Pinpoint the cell where the given text exists, returning its (X, Y) midpoint coordinate. 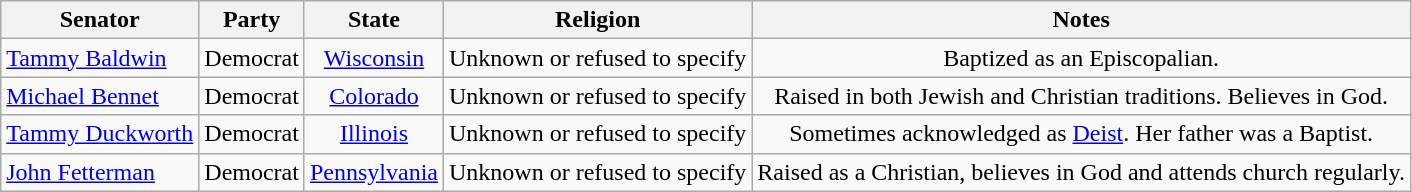
Tammy Duckworth (100, 134)
State (374, 20)
Raised as a Christian, believes in God and attends church regularly. (1082, 172)
Religion (598, 20)
Notes (1082, 20)
Colorado (374, 96)
Party (252, 20)
Tammy Baldwin (100, 58)
Illinois (374, 134)
Baptized as an Episcopalian. (1082, 58)
Michael Bennet (100, 96)
Wisconsin (374, 58)
John Fetterman (100, 172)
Raised in both Jewish and Christian traditions. Believes in God. (1082, 96)
Senator (100, 20)
Sometimes acknowledged as Deist. Her father was a Baptist. (1082, 134)
Pennsylvania (374, 172)
